Scan for the cell matching the given text and deliver its (x, y) coordinate at center. 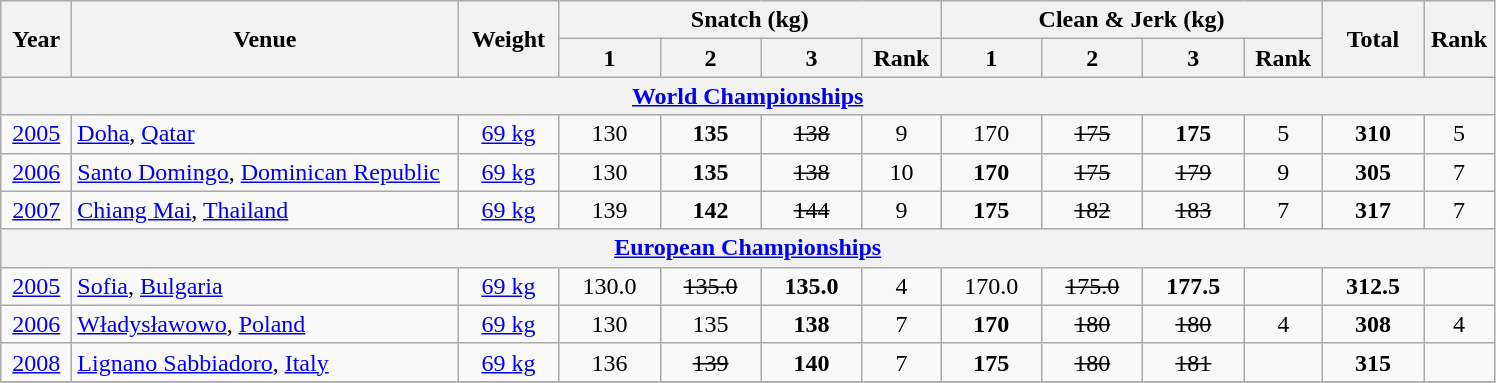
142 (710, 210)
177.5 (1194, 286)
144 (812, 210)
183 (1194, 210)
136 (610, 362)
310 (1372, 134)
Venue (265, 39)
170.0 (992, 286)
Total (1372, 39)
181 (1194, 362)
European Championships (748, 248)
Clean & Jerk (kg) (1132, 20)
Santo Domingo, Dominican Republic (265, 172)
2007 (36, 210)
Doha, Qatar (265, 134)
Władysławowo, Poland (265, 324)
Snatch (kg) (750, 20)
315 (1372, 362)
130.0 (610, 286)
2008 (36, 362)
317 (1372, 210)
182 (1092, 210)
Lignano Sabbiadoro, Italy (265, 362)
World Championships (748, 96)
Weight (508, 39)
312.5 (1372, 286)
179 (1194, 172)
10 (902, 172)
Year (36, 39)
Sofia, Bulgaria (265, 286)
305 (1372, 172)
175.0 (1092, 286)
308 (1372, 324)
140 (812, 362)
Chiang Mai, Thailand (265, 210)
